Extract the (x, y) coordinate from the center of the cell holding the provided text.  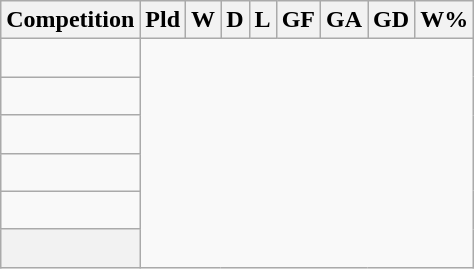
GD (392, 20)
W% (444, 20)
W (204, 20)
GF (298, 20)
D (235, 20)
Competition (70, 20)
GA (344, 20)
L (262, 20)
Pld (163, 20)
